Determine the [x, y] coordinate at the center of the cell enclosing the given text.  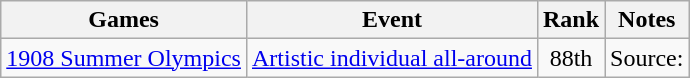
Source: [647, 58]
1908 Summer Olympics [124, 58]
Rank [570, 20]
Notes [647, 20]
Artistic individual all-around [392, 58]
88th [570, 58]
Event [392, 20]
Games [124, 20]
